Search for the cell housing the specified text and yield its (x, y) center coordinate. 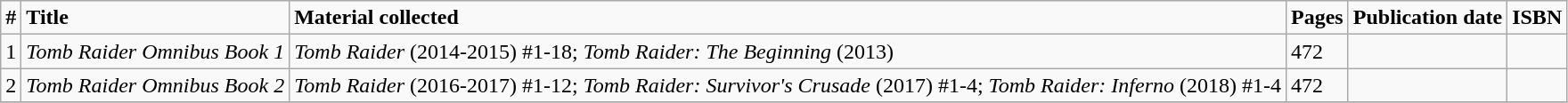
# (11, 18)
Publication date (1427, 18)
Tomb Raider (2014-2015) #1-18; Tomb Raider: The Beginning (2013) (788, 51)
ISBN (1538, 18)
2 (11, 85)
Title (155, 18)
Tomb Raider Omnibus Book 2 (155, 85)
Pages (1318, 18)
Material collected (788, 18)
1 (11, 51)
Tomb Raider (2016-2017) #1-12; Tomb Raider: Survivor's Crusade (2017) #1-4; Tomb Raider: Inferno (2018) #1-4 (788, 85)
Tomb Raider Omnibus Book 1 (155, 51)
